From the cell containing the given text, extract its center point as (x, y) coordinate. 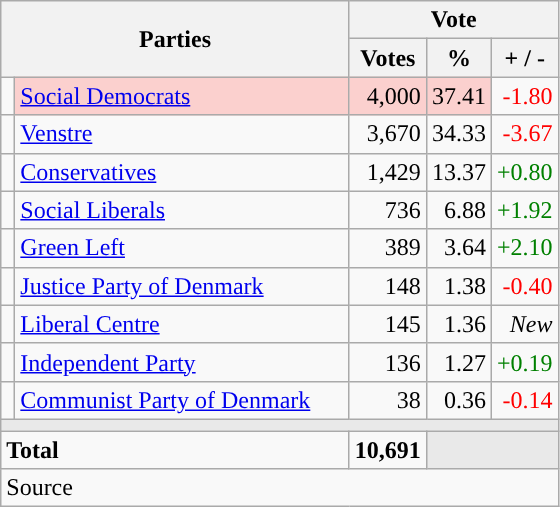
3,670 (388, 134)
6.88 (458, 210)
0.36 (458, 400)
+0.80 (524, 172)
+1.92 (524, 210)
148 (388, 286)
+2.10 (524, 248)
736 (388, 210)
10,691 (388, 449)
+0.19 (524, 362)
-0.14 (524, 400)
Social Liberals (182, 210)
145 (388, 324)
136 (388, 362)
1.36 (458, 324)
Total (176, 449)
Conservatives (182, 172)
Communist Party of Denmark (182, 400)
-0.40 (524, 286)
Green Left (182, 248)
38 (388, 400)
1.38 (458, 286)
-3.67 (524, 134)
Parties (176, 39)
Independent Party (182, 362)
389 (388, 248)
13.37 (458, 172)
-1.80 (524, 96)
1.27 (458, 362)
37.41 (458, 96)
34.33 (458, 134)
3.64 (458, 248)
1,429 (388, 172)
New (524, 324)
Liberal Centre (182, 324)
% (458, 58)
Source (280, 488)
Social Democrats (182, 96)
+ / - (524, 58)
4,000 (388, 96)
Justice Party of Denmark (182, 286)
Votes (388, 58)
Venstre (182, 134)
Vote (454, 20)
